Capture the cell that displays the provided text and extract its (x, y) central coordinate. 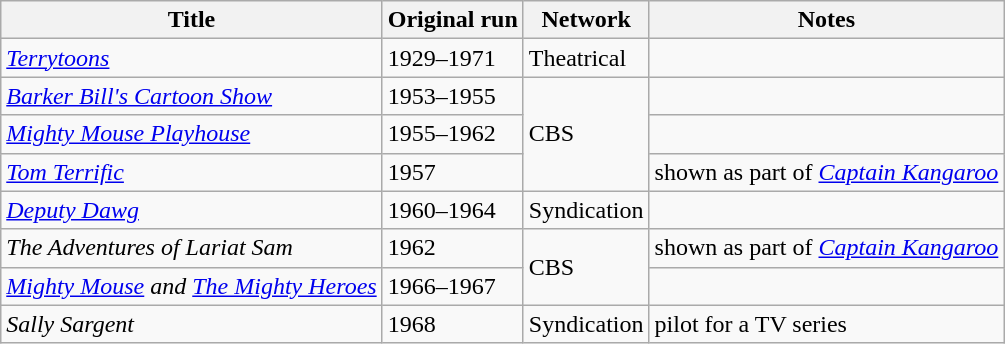
1953–1955 (452, 96)
Theatrical (586, 58)
pilot for a TV series (826, 324)
Tom Terrific (192, 172)
Sally Sargent (192, 324)
Notes (826, 20)
Title (192, 20)
1929–1971 (452, 58)
1962 (452, 248)
Mighty Mouse and The Mighty Heroes (192, 286)
Terrytoons (192, 58)
Original run (452, 20)
1955–1962 (452, 134)
Network (586, 20)
Mighty Mouse Playhouse (192, 134)
1957 (452, 172)
The Adventures of Lariat Sam (192, 248)
Barker Bill's Cartoon Show (192, 96)
Deputy Dawg (192, 210)
1960–1964 (452, 210)
1968 (452, 324)
1966–1967 (452, 286)
